Determine the [x, y] coordinate at the center of the cell enclosing the given text.  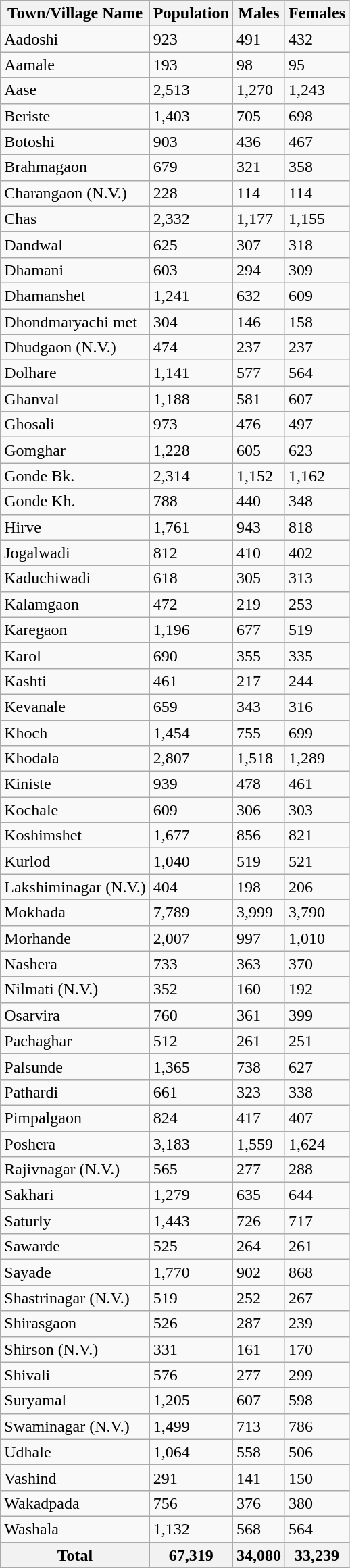
603 [191, 270]
352 [191, 990]
1,518 [258, 759]
Palsunde [76, 1066]
717 [316, 1221]
252 [258, 1298]
1,188 [191, 399]
690 [191, 655]
338 [316, 1092]
605 [258, 450]
Kurlod [76, 861]
228 [191, 193]
253 [316, 604]
818 [316, 527]
67,319 [191, 1555]
1,132 [191, 1529]
Sakhari [76, 1195]
313 [316, 578]
738 [258, 1066]
Wakadpada [76, 1503]
1,270 [258, 90]
267 [316, 1298]
1,141 [191, 373]
287 [258, 1324]
363 [258, 964]
Total [76, 1555]
512 [191, 1041]
Washala [76, 1529]
417 [258, 1118]
581 [258, 399]
Gonde Kh. [76, 502]
1,152 [258, 476]
577 [258, 373]
407 [316, 1118]
618 [191, 578]
Osarvira [76, 1015]
824 [191, 1118]
644 [316, 1195]
160 [258, 990]
376 [258, 1503]
Kaduchiwadi [76, 578]
294 [258, 270]
568 [258, 1529]
219 [258, 604]
2,314 [191, 476]
497 [316, 425]
Dhudgaon (N.V.) [76, 348]
323 [258, 1092]
Saturly [76, 1221]
632 [258, 296]
Aamale [76, 65]
856 [258, 836]
158 [316, 322]
316 [316, 707]
Beriste [76, 116]
661 [191, 1092]
Pachaghar [76, 1041]
2,513 [191, 90]
1,559 [258, 1144]
370 [316, 964]
291 [191, 1478]
141 [258, 1478]
1,196 [191, 630]
Kalamgaon [76, 604]
307 [258, 244]
627 [316, 1066]
Pimpalgaon [76, 1118]
318 [316, 244]
Shivali [76, 1375]
565 [191, 1170]
973 [191, 425]
756 [191, 1503]
1,289 [316, 759]
217 [258, 681]
Brahmagaon [76, 167]
997 [258, 938]
788 [191, 502]
206 [316, 887]
303 [316, 810]
705 [258, 116]
760 [191, 1015]
Shirson (N.V.) [76, 1349]
Population [191, 13]
1,279 [191, 1195]
150 [316, 1478]
1,499 [191, 1426]
Kiniste [76, 784]
321 [258, 167]
472 [191, 604]
306 [258, 810]
343 [258, 707]
635 [258, 1195]
239 [316, 1324]
Dhondmaryachi met [76, 322]
264 [258, 1247]
198 [258, 887]
Nashera [76, 964]
361 [258, 1015]
1,443 [191, 1221]
Sayade [76, 1272]
335 [316, 655]
7,789 [191, 913]
576 [191, 1375]
713 [258, 1426]
939 [191, 784]
1,040 [191, 861]
146 [258, 322]
698 [316, 116]
478 [258, 784]
Botoshi [76, 142]
699 [316, 732]
348 [316, 502]
Karegaon [76, 630]
Morhande [76, 938]
1,677 [191, 836]
3,790 [316, 913]
Hirve [76, 527]
404 [191, 887]
3,999 [258, 913]
755 [258, 732]
440 [258, 502]
Dhamanshet [76, 296]
Aadoshi [76, 39]
1,624 [316, 1144]
786 [316, 1426]
Mokhada [76, 913]
902 [258, 1272]
193 [191, 65]
623 [316, 450]
491 [258, 39]
521 [316, 861]
1,761 [191, 527]
95 [316, 65]
923 [191, 39]
Dhamani [76, 270]
Suryamal [76, 1401]
625 [191, 244]
Rajivnagar (N.V.) [76, 1170]
Gonde Bk. [76, 476]
Ghanval [76, 399]
1,241 [191, 296]
474 [191, 348]
Karol [76, 655]
192 [316, 990]
161 [258, 1349]
251 [316, 1041]
309 [316, 270]
Dolhare [76, 373]
Nilmati (N.V.) [76, 990]
Pathardi [76, 1092]
3,183 [191, 1144]
170 [316, 1349]
1,228 [191, 450]
467 [316, 142]
288 [316, 1170]
733 [191, 964]
1,177 [258, 219]
380 [316, 1503]
Udhale [76, 1452]
304 [191, 322]
Sawarde [76, 1247]
1,454 [191, 732]
821 [316, 836]
1,162 [316, 476]
476 [258, 425]
402 [316, 553]
Lakshiminagar (N.V.) [76, 887]
33,239 [316, 1555]
2,332 [191, 219]
1,064 [191, 1452]
Kashti [76, 681]
Females [316, 13]
726 [258, 1221]
Shastrinagar (N.V.) [76, 1298]
Aase [76, 90]
677 [258, 630]
2,007 [191, 938]
98 [258, 65]
331 [191, 1349]
410 [258, 553]
Chas [76, 219]
Town/Village Name [76, 13]
558 [258, 1452]
399 [316, 1015]
Charangaon (N.V.) [76, 193]
358 [316, 167]
Swaminagar (N.V.) [76, 1426]
Khoch [76, 732]
526 [191, 1324]
Shirasgaon [76, 1324]
1,205 [191, 1401]
1,243 [316, 90]
659 [191, 707]
Khodala [76, 759]
1,403 [191, 116]
Vashind [76, 1478]
812 [191, 553]
Kevanale [76, 707]
525 [191, 1247]
244 [316, 681]
Gomghar [76, 450]
Males [258, 13]
436 [258, 142]
Dandwal [76, 244]
506 [316, 1452]
903 [191, 142]
Ghosali [76, 425]
1,365 [191, 1066]
943 [258, 527]
598 [316, 1401]
34,080 [258, 1555]
Koshimshet [76, 836]
1,155 [316, 219]
868 [316, 1272]
Jogalwadi [76, 553]
305 [258, 578]
355 [258, 655]
299 [316, 1375]
1,770 [191, 1272]
2,807 [191, 759]
432 [316, 39]
1,010 [316, 938]
Poshera [76, 1144]
679 [191, 167]
Kochale [76, 810]
